For the text-containing cell, return its midpoint in [x, y] coordinate format. 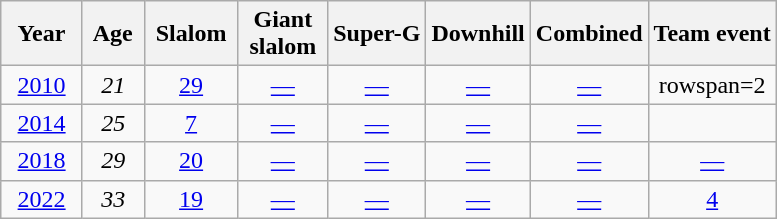
2014 [42, 123]
Age [113, 34]
Super-G [377, 34]
33 [113, 199]
19 [191, 199]
Combined [589, 34]
20 [191, 161]
2018 [42, 161]
Downhill [478, 34]
Slalom [191, 34]
rowspan=2 [712, 85]
21 [113, 85]
7 [191, 123]
4 [712, 199]
Team event [712, 34]
Giant slalom [283, 34]
2022 [42, 199]
2010 [42, 85]
25 [113, 123]
Year [42, 34]
